Return the [x, y] coordinate for the center point of the cell that contains the specified text.  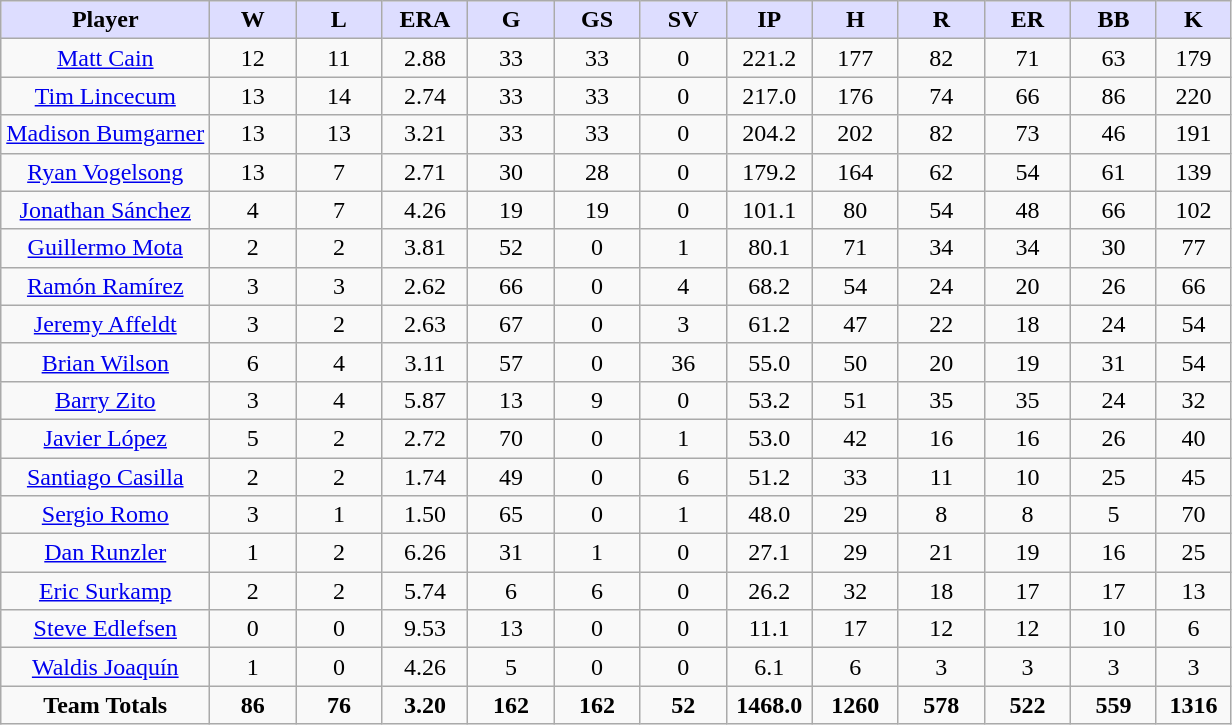
1.74 [425, 477]
522 [1027, 705]
H [855, 20]
11.1 [769, 629]
220 [1193, 96]
49 [511, 477]
61.2 [769, 324]
62 [941, 172]
55.0 [769, 362]
74 [941, 96]
BB [1113, 20]
Barry Zito [106, 400]
177 [855, 58]
5.87 [425, 400]
Ramón Ramírez [106, 286]
47 [855, 324]
W [253, 20]
1260 [855, 705]
42 [855, 438]
Sergio Romo [106, 515]
65 [511, 515]
61 [1113, 172]
SV [683, 20]
221.2 [769, 58]
6.1 [769, 667]
ER [1027, 20]
L [339, 20]
73 [1027, 134]
Brian Wilson [106, 362]
40 [1193, 438]
21 [941, 553]
179.2 [769, 172]
53.2 [769, 400]
2.74 [425, 96]
Matt Cain [106, 58]
9.53 [425, 629]
77 [1193, 248]
139 [1193, 172]
28 [597, 172]
3.11 [425, 362]
Jeremy Affeldt [106, 324]
48.0 [769, 515]
164 [855, 172]
179 [1193, 58]
45 [1193, 477]
Player [106, 20]
26.2 [769, 591]
6.26 [425, 553]
53.0 [769, 438]
63 [1113, 58]
559 [1113, 705]
K [1193, 20]
Santiago Casilla [106, 477]
27.1 [769, 553]
Steve Edlefsen [106, 629]
3.20 [425, 705]
Dan Runzler [106, 553]
G [511, 20]
Eric Surkamp [106, 591]
Jonathan Sánchez [106, 210]
22 [941, 324]
202 [855, 134]
2.63 [425, 324]
1316 [1193, 705]
48 [1027, 210]
204.2 [769, 134]
68.2 [769, 286]
51.2 [769, 477]
51 [855, 400]
3.81 [425, 248]
80 [855, 210]
Tim Lincecum [106, 96]
Ryan Vogelsong [106, 172]
2.71 [425, 172]
67 [511, 324]
R [941, 20]
1468.0 [769, 705]
Waldis Joaquín [106, 667]
76 [339, 705]
Team Totals [106, 705]
GS [597, 20]
578 [941, 705]
36 [683, 362]
217.0 [769, 96]
2.88 [425, 58]
80.1 [769, 248]
ERA [425, 20]
5.74 [425, 591]
191 [1193, 134]
Madison Bumgarner [106, 134]
50 [855, 362]
102 [1193, 210]
Javier López [106, 438]
14 [339, 96]
9 [597, 400]
1.50 [425, 515]
46 [1113, 134]
57 [511, 362]
2.72 [425, 438]
IP [769, 20]
176 [855, 96]
101.1 [769, 210]
2.62 [425, 286]
3.21 [425, 134]
Guillermo Mota [106, 248]
